Return the [X, Y] coordinate for the center point of the cell that contains the specified text.  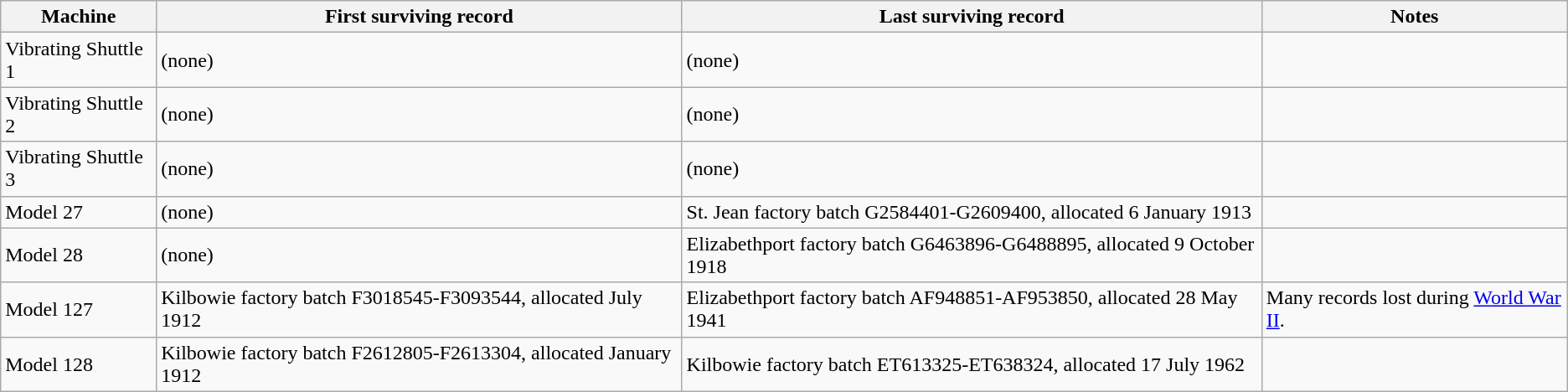
Vibrating Shuttle 3 [79, 169]
Kilbowie factory batch F2612805-F2613304, allocated January 1912 [419, 364]
Vibrating Shuttle 2 [79, 114]
Machine [79, 17]
Kilbowie factory batch ET613325-ET638324, allocated 17 July 1962 [972, 364]
Model 27 [79, 212]
Model 28 [79, 255]
Kilbowie factory batch F3018545-F3093544, allocated July 1912 [419, 310]
St. Jean factory batch G2584401-G2609400, allocated 6 January 1913 [972, 212]
Many records lost during World War II. [1414, 310]
Elizabethport factory batch AF948851-AF953850, allocated 28 May 1941 [972, 310]
Elizabethport factory batch G6463896-G6488895, allocated 9 October 1918 [972, 255]
Model 127 [79, 310]
Vibrating Shuttle 1 [79, 60]
Last surviving record [972, 17]
Model 128 [79, 364]
First surviving record [419, 17]
Notes [1414, 17]
